Determine the [X, Y] coordinate at the center of the cell enclosing the given text.  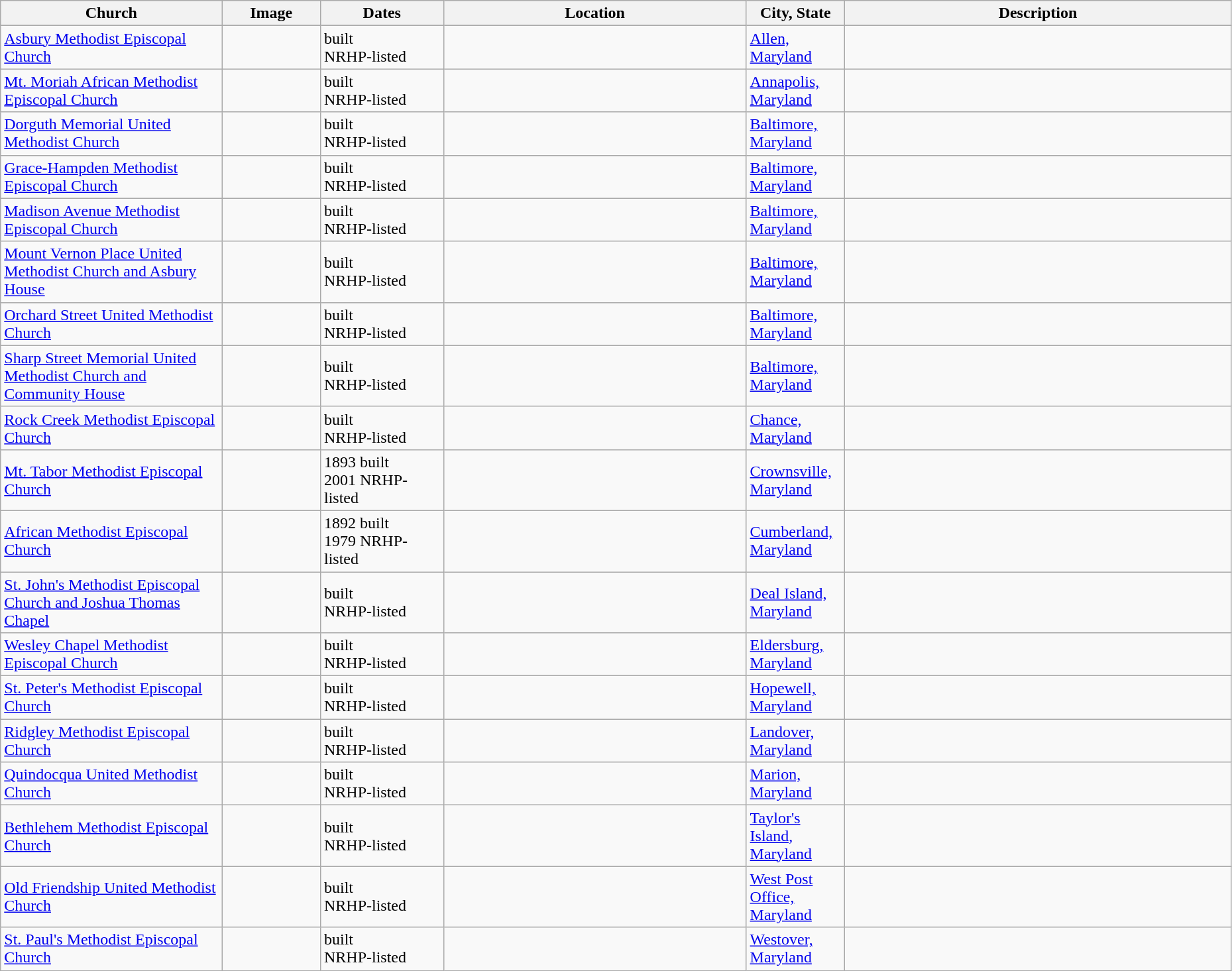
Chance, Maryland [795, 428]
1893 built2001 NRHP-listed [382, 480]
Marion, Maryland [795, 783]
Wesley Chapel Methodist Episcopal Church [111, 655]
Landover, Maryland [795, 741]
Asbury Methodist Episcopal Church [111, 48]
Old Friendship United Methodist Church [111, 897]
Church [111, 13]
Allen, Maryland [795, 48]
St. John's Methodist Episcopal Church and Joshua Thomas Chapel [111, 602]
Ridgley Methodist Episcopal Church [111, 741]
Westover, Maryland [795, 949]
Cumberland, Maryland [795, 541]
City, State [795, 13]
Eldersburg, Maryland [795, 655]
Dates [382, 13]
St. Paul's Methodist Episcopal Church [111, 949]
Annapolis, Maryland [795, 90]
Description [1038, 13]
Taylor's Island, Maryland [795, 836]
Dorguth Memorial United Methodist Church [111, 134]
St. Peter's Methodist Episcopal Church [111, 697]
Location [595, 13]
Mt. Tabor Methodist Episcopal Church [111, 480]
Crownsville, Maryland [795, 480]
Hopewell, Maryland [795, 697]
Sharp Street Memorial United Methodist Church and Community House [111, 376]
Madison Avenue Methodist Episcopal Church [111, 220]
African Methodist Episcopal Church [111, 541]
Rock Creek Methodist Episcopal Church [111, 428]
Mt. Moriah African Methodist Episcopal Church [111, 90]
West Post Office, Maryland [795, 897]
Image [272, 13]
Bethlehem Methodist Episcopal Church [111, 836]
Deal Island, Maryland [795, 602]
Quindocqua United Methodist Church [111, 783]
Orchard Street United Methodist Church [111, 323]
Mount Vernon Place United Methodist Church and Asbury House [111, 272]
Grace-Hampden Methodist Episcopal Church [111, 176]
1892 built1979 NRHP-listed [382, 541]
